For the text-containing cell, return its midpoint in [X, Y] coordinate format. 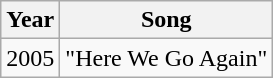
Song [166, 20]
Year [30, 20]
"Here We Go Again" [166, 58]
2005 [30, 58]
